From the cell containing the given text, extract its center point as (X, Y) coordinate. 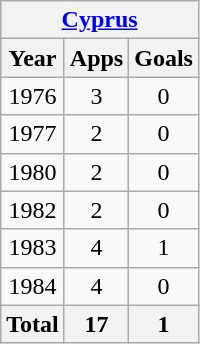
1977 (33, 134)
Total (33, 324)
17 (96, 324)
1976 (33, 96)
Apps (96, 58)
3 (96, 96)
1983 (33, 248)
Cyprus (100, 20)
Year (33, 58)
1982 (33, 210)
1980 (33, 172)
Goals (164, 58)
1984 (33, 286)
